Capture the cell that displays the provided text and extract its [x, y] central coordinate. 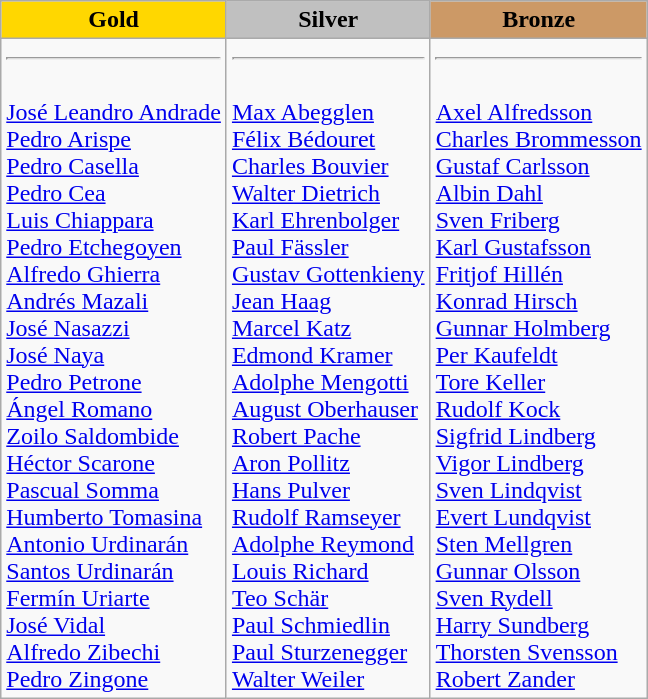
Gold [114, 20]
Bronze [538, 20]
Silver [328, 20]
